Scan for the cell matching the given text and deliver its (X, Y) coordinate at center. 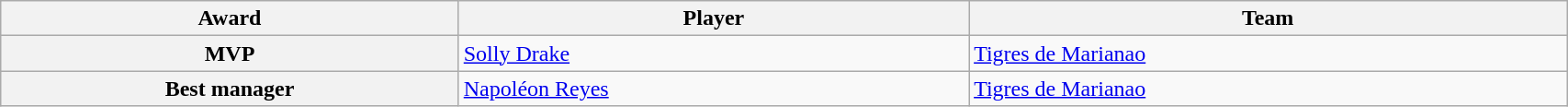
Napoléon Reyes (713, 89)
Player (713, 18)
Best manager (230, 89)
MVP (230, 53)
Solly Drake (713, 53)
Team (1268, 18)
Award (230, 18)
